Search for the cell housing the specified text and yield its [X, Y] center coordinate. 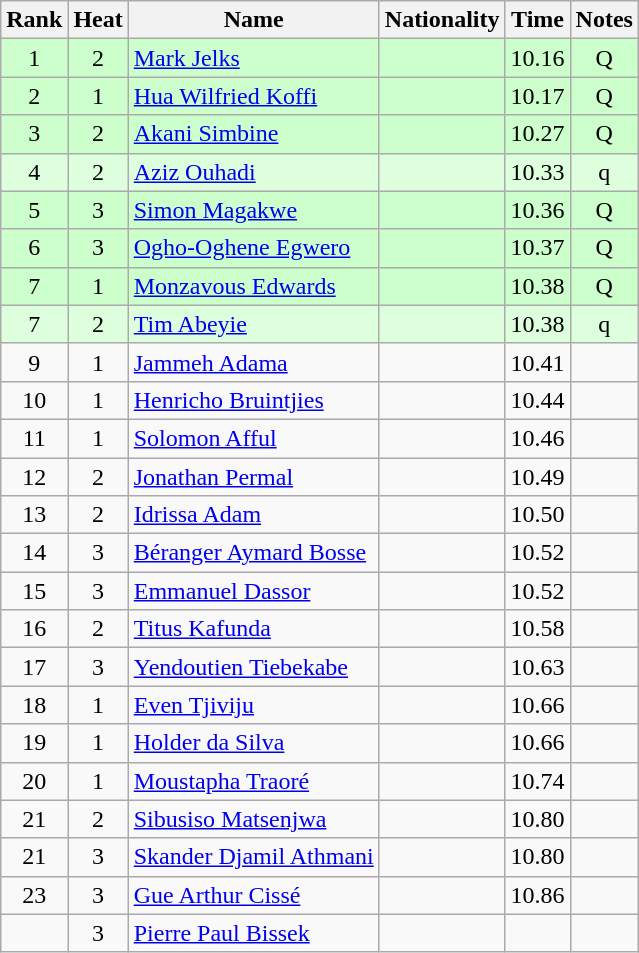
19 [34, 743]
Name [254, 20]
Rank [34, 20]
Even Tjiviju [254, 705]
10.27 [538, 134]
Ogho-Oghene Egwero [254, 248]
10.86 [538, 895]
Emmanuel Dassor [254, 591]
Pierre Paul Bissek [254, 933]
Simon Magakwe [254, 210]
Holder da Silva [254, 743]
Aziz Ouhadi [254, 172]
Yendoutien Tiebekabe [254, 667]
15 [34, 591]
Sibusiso Matsenjwa [254, 819]
10 [34, 400]
10.33 [538, 172]
10.49 [538, 477]
10.36 [538, 210]
14 [34, 553]
Notes [604, 20]
5 [34, 210]
Akani Simbine [254, 134]
13 [34, 515]
Heat [98, 20]
Jammeh Adama [254, 362]
10.44 [538, 400]
10.41 [538, 362]
Béranger Aymard Bosse [254, 553]
Hua Wilfried Koffi [254, 96]
23 [34, 895]
10.46 [538, 438]
20 [34, 781]
10.58 [538, 629]
Jonathan Permal [254, 477]
Mark Jelks [254, 58]
Skander Djamil Athmani [254, 857]
Monzavous Edwards [254, 286]
9 [34, 362]
10.37 [538, 248]
Nationality [442, 20]
17 [34, 667]
Gue Arthur Cissé [254, 895]
Henricho Bruintjies [254, 400]
10.16 [538, 58]
Time [538, 20]
10.17 [538, 96]
Tim Abeyie [254, 324]
12 [34, 477]
10.74 [538, 781]
Idrissa Adam [254, 515]
6 [34, 248]
10.50 [538, 515]
Solomon Afful [254, 438]
10.63 [538, 667]
4 [34, 172]
18 [34, 705]
11 [34, 438]
Moustapha Traoré [254, 781]
16 [34, 629]
Titus Kafunda [254, 629]
